Search for the cell housing the specified text and yield its (X, Y) center coordinate. 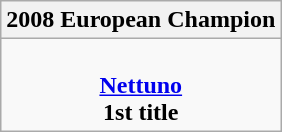
2008 European Champion (141, 20)
Nettuno1st title (141, 85)
